Extract the (x, y) coordinate from the center of the cell holding the provided text.  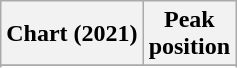
Peakposition (189, 34)
Chart (2021) (72, 34)
